Return (X, Y) of the center of cell containing provided text 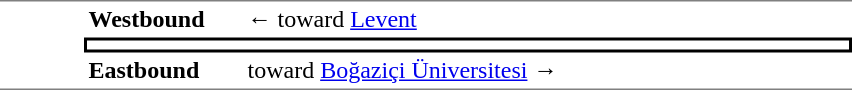
← toward Levent (548, 19)
toward Boğaziçi Üniversitesi → (548, 71)
Eastbound (164, 71)
Westbound (164, 19)
